Find where the given text appears and provide that cell's center as [X, Y] coordinate. 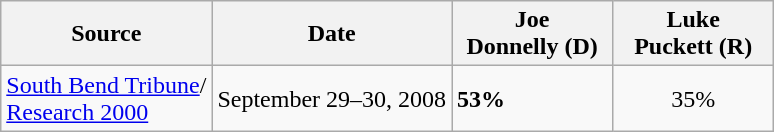
South Bend Tribune/Research 2000 [106, 98]
Date [332, 34]
35% [694, 98]
JoeDonnelly (D) [532, 34]
LukePuckett (R) [694, 34]
September 29–30, 2008 [332, 98]
53% [532, 98]
Source [106, 34]
